Determine the [x, y] coordinate at the center of the cell enclosing the given text.  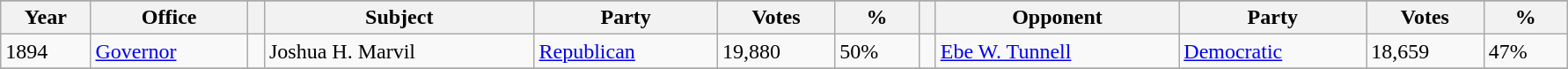
Democratic [1272, 51]
Opponent [1058, 18]
Office [169, 18]
47% [1526, 51]
Joshua H. Marvil [399, 51]
18,659 [1425, 51]
Governor [169, 51]
50% [876, 51]
Year [46, 18]
Subject [399, 18]
Republican [626, 51]
19,880 [776, 51]
Ebe W. Tunnell [1058, 51]
1894 [46, 51]
